Identify which cell holds the provided text, then report its (X, Y) central coordinate. 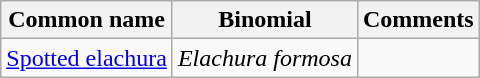
Common name (87, 20)
Comments (418, 20)
Spotted elachura (87, 58)
Elachura formosa (264, 58)
Binomial (264, 20)
